Determine the [X, Y] coordinate at the center of the cell enclosing the given text.  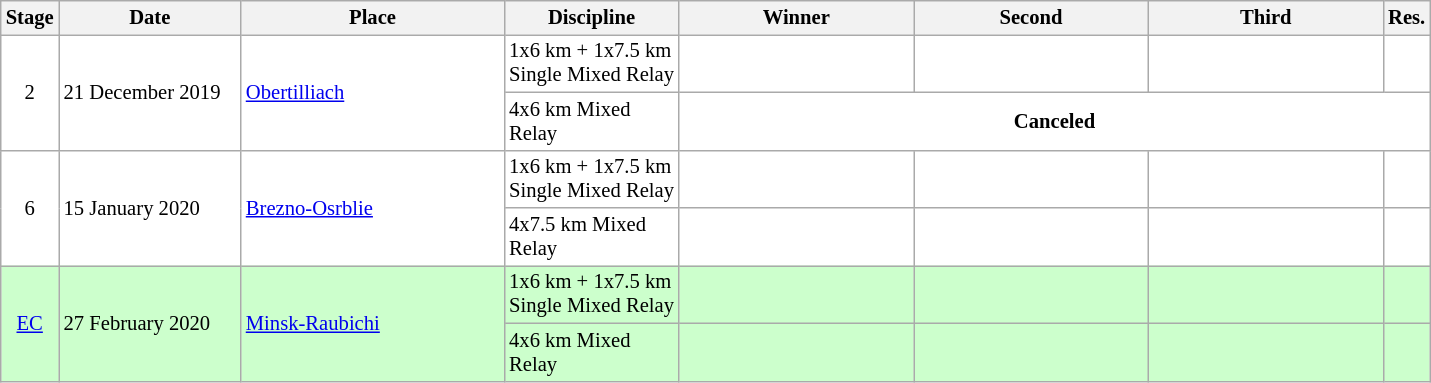
Res. [1406, 17]
Obertilliach [372, 92]
6 [30, 208]
Canceled [1054, 121]
Discipline [592, 17]
4x7.5 km Mixed Relay [592, 237]
27 February 2020 [150, 323]
Date [150, 17]
21 December 2019 [150, 92]
Brezno-Osrblie [372, 208]
Third [1266, 17]
Second [1032, 17]
EC [30, 323]
15 January 2020 [150, 208]
Place [372, 17]
Minsk-Raubichi [372, 323]
Winner [796, 17]
Stage [30, 17]
2 [30, 92]
